Search for the cell housing the specified text and yield its (X, Y) center coordinate. 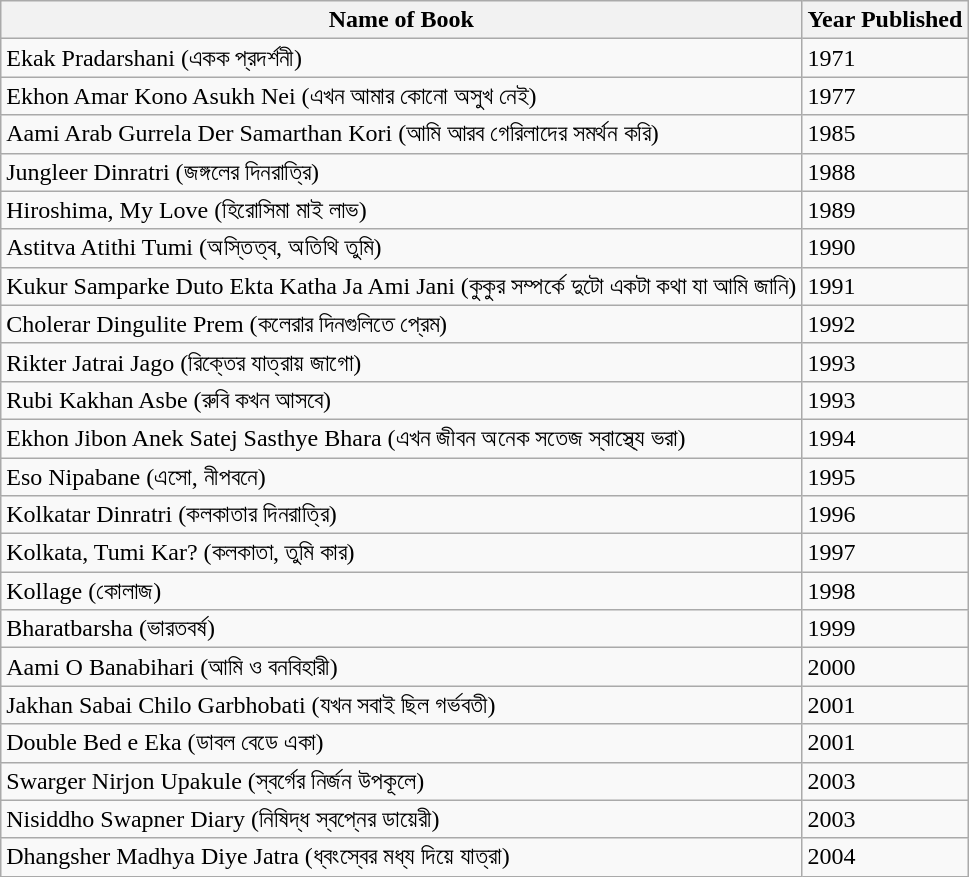
1994 (885, 438)
Kollage (কোলাজ) (402, 591)
Kolkata, Tumi Kar? (কলকাতা, তুমি কার) (402, 553)
1996 (885, 515)
2004 (885, 857)
1999 (885, 629)
1991 (885, 286)
1971 (885, 58)
Cholerar Dingulite Prem (কলেরার দিনগুলিতে প্রেম) (402, 324)
Rikter Jatrai Jago (রিক্তের যাত্রায় জাগো) (402, 362)
2000 (885, 667)
Ekak Pradarshani (একক প্রদর্শনী) (402, 58)
1977 (885, 96)
Kolkatar Dinratri (কলকাতার দিনরাত্রি) (402, 515)
1989 (885, 210)
Astitva Atithi Tumi (অস্তিত্ব, অতিথি তুমি) (402, 248)
Double Bed e Eka (ডাবল বেডে একা) (402, 743)
1995 (885, 477)
Dhangsher Madhya Diye Jatra (ধ্বংস্বের মধ্য দিয়ে যাত্রা) (402, 857)
Rubi Kakhan Asbe (রুবি কখন আসবে) (402, 400)
Jakhan Sabai Chilo Garbhobati (যখন সবাই ছিল গর্ভবতী) (402, 705)
1988 (885, 172)
1990 (885, 248)
Kukur Samparke Duto Ekta Katha Ja Ami Jani (কুকুর সম্পর্কে দুটো একটা কথা যা আমি জানি) (402, 286)
Nisiddho Swapner Diary (নিষিদ্ধ স্বপ্নের ডায়েরী) (402, 819)
Swarger Nirjon Upakule (স্বর্গের নির্জন উপকূলে) (402, 781)
Ekhon Amar Kono Asukh Nei (এখন আমার কোনো অসুখ নেই) (402, 96)
Aami O Banabihari (আমি ও বনবিহারী) (402, 667)
Jungleer Dinratri (জঙ্গলের দিনরাত্রি) (402, 172)
Aami Arab Gurrela Der Samarthan Kori (আমি আরব গেরিলাদের সমর্থন করি) (402, 134)
Hiroshima, My Love (হিরোসিমা মাই লাভ) (402, 210)
1998 (885, 591)
Eso Nipabane (এসো, নীপবনে) (402, 477)
1985 (885, 134)
Name of Book (402, 20)
1992 (885, 324)
Ekhon Jibon Anek Satej Sasthye Bhara (এখন জীবন অনেক সতেজ স্বাস্থ্যে ভরা) (402, 438)
1997 (885, 553)
Bharatbarsha (ভারতবর্ষ) (402, 629)
Year Published (885, 20)
